Capture the cell that displays the provided text and extract its (X, Y) central coordinate. 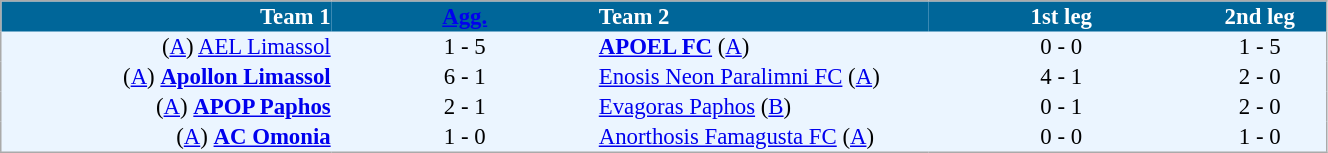
Evagoras Paphos (B) (762, 107)
APOEL FC (A) (762, 47)
Enosis Neon Paralimni FC (A) (762, 77)
2 - 1 (464, 107)
Agg. (464, 16)
(A) Apollon Limassol (166, 77)
(A) APOP Paphos (166, 107)
(A) AC Omonia (166, 137)
Team 1 (166, 16)
0 - 1 (1062, 107)
Anorthosis Famagusta FC (A) (762, 137)
Team 2 (762, 16)
4 - 1 (1062, 77)
1st leg (1062, 16)
(A) AEL Limassol (166, 47)
2nd leg (1260, 16)
6 - 1 (464, 77)
